Provide the [x, y] coordinate of the cell's center where the given text is located.  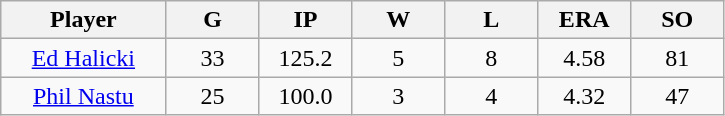
25 [212, 96]
Ed Halicki [84, 58]
ERA [584, 20]
Phil Nastu [84, 96]
SO [678, 20]
IP [306, 20]
L [492, 20]
125.2 [306, 58]
8 [492, 58]
Player [84, 20]
81 [678, 58]
4 [492, 96]
4.58 [584, 58]
33 [212, 58]
47 [678, 96]
100.0 [306, 96]
5 [398, 58]
W [398, 20]
3 [398, 96]
4.32 [584, 96]
G [212, 20]
